Search for the cell housing the specified text and yield its [X, Y] center coordinate. 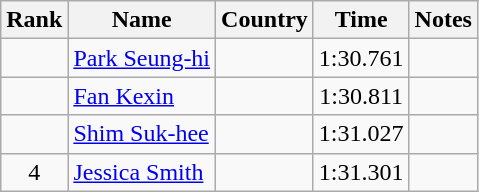
Name [142, 20]
Country [265, 20]
1:31.027 [361, 134]
Time [361, 20]
1:30.761 [361, 58]
Shim Suk-hee [142, 134]
Notes [443, 20]
4 [34, 172]
Park Seung-hi [142, 58]
Jessica Smith [142, 172]
Rank [34, 20]
Fan Kexin [142, 96]
1:30.811 [361, 96]
1:31.301 [361, 172]
